Provide the (X, Y) coordinate of the cell's center where the given text is located.  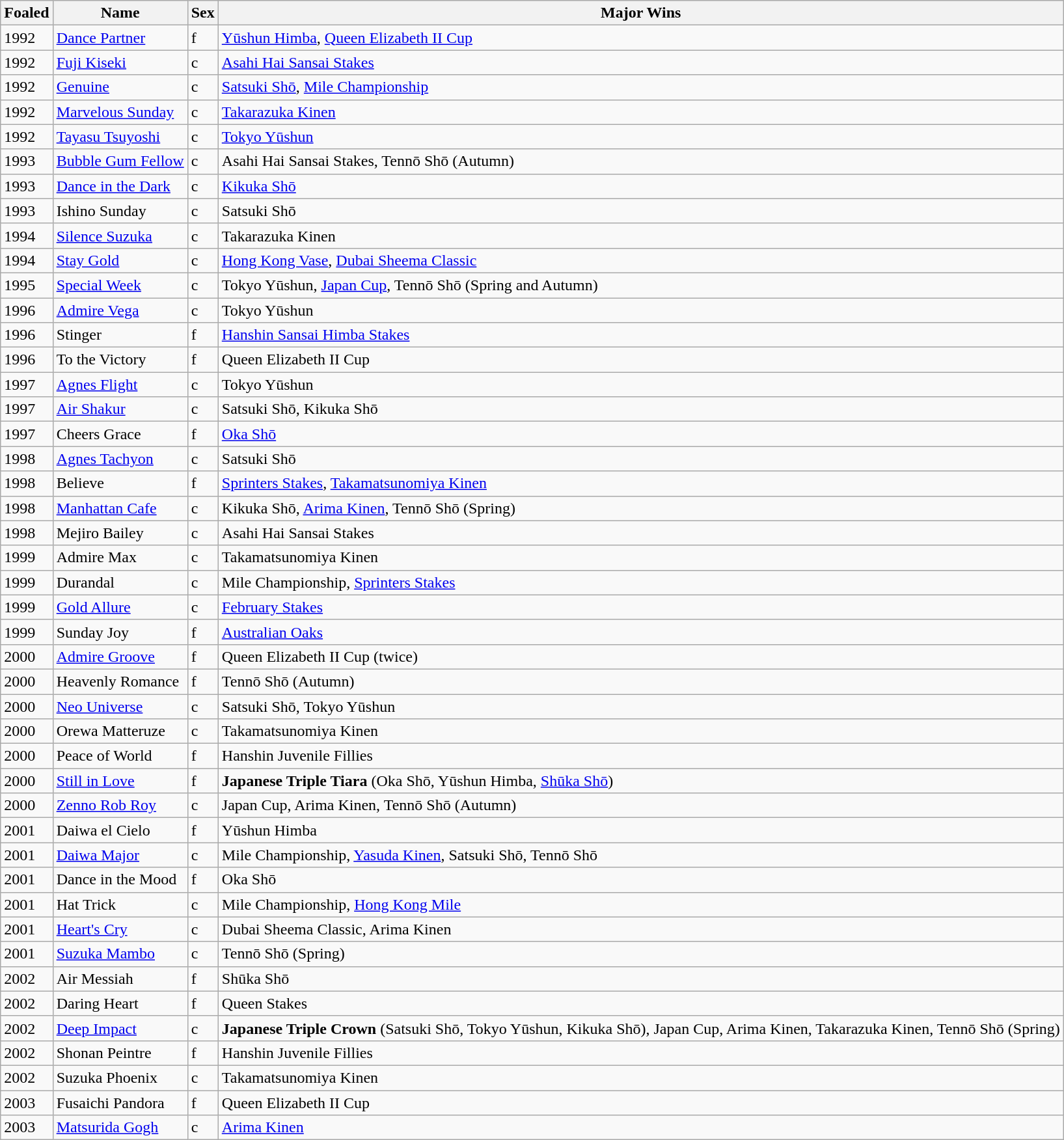
Admire Vega (120, 310)
Marvelous Sunday (120, 112)
Queen Elizabeth II Cup (twice) (640, 657)
Orewa Matteruze (120, 731)
Yūshun Himba, Queen Elizabeth II Cup (640, 38)
Durandal (120, 582)
Mile Championship, Sprinters Stakes (640, 582)
To the Victory (120, 360)
Tennō Shō (Spring) (640, 954)
Fuji Kiseki (120, 62)
Genuine (120, 87)
Shūka Shō (640, 979)
Manhattan Cafe (120, 508)
Sex (203, 13)
Air Messiah (120, 979)
Mile Championship, Hong Kong Mile (640, 904)
Foaled (27, 13)
Kikuka Shō (640, 186)
Admire Groove (120, 657)
Arima Kinen (640, 1128)
Admire Max (120, 558)
Peace of World (120, 756)
Yūshun Himba (640, 830)
Cheers Grace (120, 434)
Major Wins (640, 13)
Believe (120, 483)
Hanshin Sansai Himba Stakes (640, 335)
Silence Suzuka (120, 236)
Heart's Cry (120, 929)
Tayasu Tsuyoshi (120, 137)
Dance in the Mood (120, 880)
Matsurida Gogh (120, 1128)
Special Week (120, 285)
Fusaichi Pandora (120, 1103)
Mile Championship, Yasuda Kinen, Satsuki Shō, Tennō Shō (640, 855)
Queen Stakes (640, 1003)
Stay Gold (120, 260)
Dubai Sheema Classic, Arima Kinen (640, 929)
Sprinters Stakes, Takamatsunomiya Kinen (640, 483)
Japan Cup, Arima Kinen, Tennō Shō (Autumn) (640, 806)
Heavenly Romance (120, 681)
Kikuka Shō, Arima Kinen, Tennō Shō (Spring) (640, 508)
Tokyo Yūshun, Japan Cup, Tennō Shō (Spring and Autumn) (640, 285)
Still in Love (120, 781)
Hat Trick (120, 904)
Name (120, 13)
Suzuka Phoenix (120, 1078)
Satsuki Shō, Mile Championship (640, 87)
Suzuka Mambo (120, 954)
Daiwa Major (120, 855)
Gold Allure (120, 607)
Japanese Triple Crown (Satsuki Shō, Tokyo Yūshun, Kikuka Shō), Japan Cup, Arima Kinen, Takarazuka Kinen, Tennō Shō (Spring) (640, 1028)
Neo Universe (120, 706)
Hong Kong Vase, Dubai Sheema Classic (640, 260)
February Stakes (640, 607)
Dance Partner (120, 38)
Stinger (120, 335)
Mejiro Bailey (120, 533)
Japanese Triple Tiara (Oka Shō, Yūshun Himba, Shūka Shō) (640, 781)
Tennō Shō (Autumn) (640, 681)
1995 (27, 285)
Shonan Peintre (120, 1053)
Ishino Sunday (120, 211)
Satsuki Shō, Tokyo Yūshun (640, 706)
Sunday Joy (120, 632)
Air Shakur (120, 409)
Dance in the Dark (120, 186)
Deep Impact (120, 1028)
Agnes Tachyon (120, 459)
Daring Heart (120, 1003)
Australian Oaks (640, 632)
Bubble Gum Fellow (120, 161)
Satsuki Shō, Kikuka Shō (640, 409)
Asahi Hai Sansai Stakes, Tennō Shō (Autumn) (640, 161)
Agnes Flight (120, 385)
Daiwa el Cielo (120, 830)
Zenno Rob Roy (120, 806)
